Locate the cell with the specified text and output its [X, Y] center coordinate. 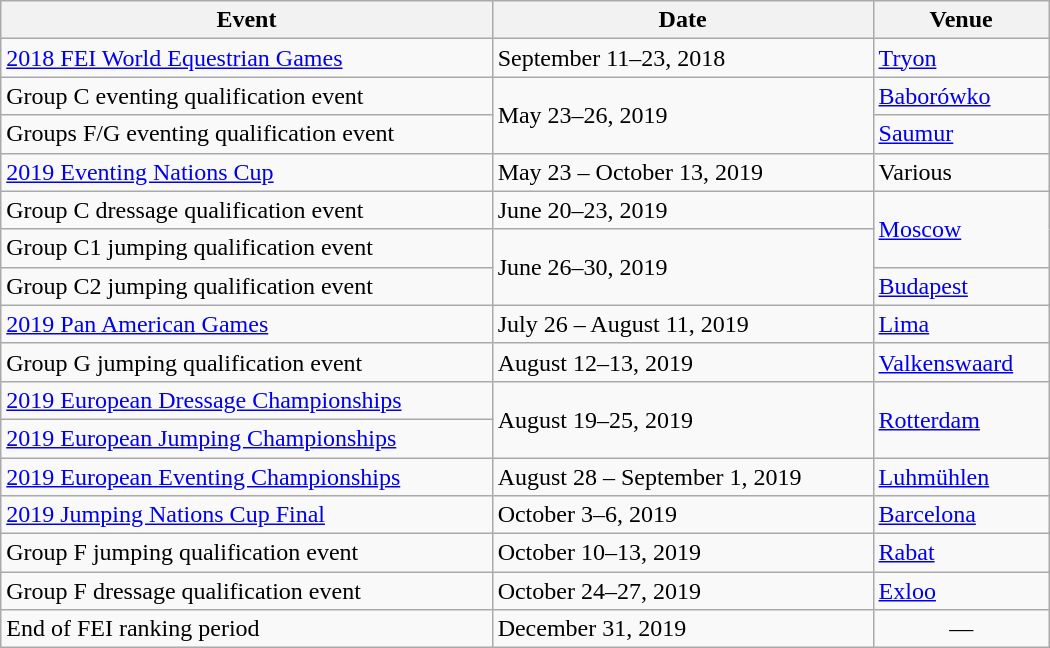
July 26 – August 11, 2019 [682, 324]
October 10–13, 2019 [682, 553]
Group C1 jumping qualification event [246, 248]
Venue [961, 20]
— [961, 629]
June 20–23, 2019 [682, 210]
December 31, 2019 [682, 629]
2019 Pan American Games [246, 324]
Group F dressage qualification event [246, 591]
Group G jumping qualification event [246, 362]
Group C dressage qualification event [246, 210]
2019 Eventing Nations Cup [246, 172]
May 23 – October 13, 2019 [682, 172]
Group F jumping qualification event [246, 553]
Moscow [961, 229]
2019 European Dressage Championships [246, 400]
August 28 – September 1, 2019 [682, 477]
End of FEI ranking period [246, 629]
September 11–23, 2018 [682, 58]
Various [961, 172]
Exloo [961, 591]
2019 Jumping Nations Cup Final [246, 515]
Luhmühlen [961, 477]
Rotterdam [961, 419]
May 23–26, 2019 [682, 115]
June 26–30, 2019 [682, 267]
2019 European Jumping Championships [246, 438]
Valkenswaard [961, 362]
Groups F/G eventing qualification event [246, 134]
August 19–25, 2019 [682, 419]
October 3–6, 2019 [682, 515]
Rabat [961, 553]
Event [246, 20]
Saumur [961, 134]
October 24–27, 2019 [682, 591]
August 12–13, 2019 [682, 362]
Budapest [961, 286]
Lima [961, 324]
Baborówko [961, 96]
2019 European Eventing Championships [246, 477]
Barcelona [961, 515]
Date [682, 20]
Group C2 jumping qualification event [246, 286]
Group C eventing qualification event [246, 96]
Tryon [961, 58]
2018 FEI World Equestrian Games [246, 58]
